From the cell containing the given text, extract its center point as (x, y) coordinate. 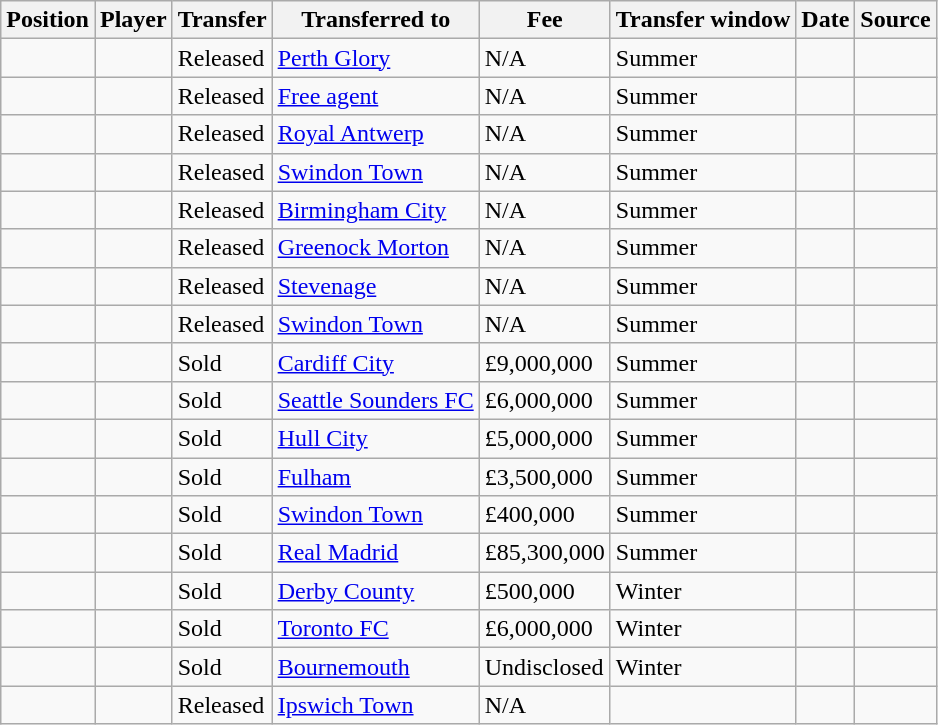
Position (48, 20)
Fee (544, 20)
£9,000,000 (544, 362)
£3,500,000 (544, 477)
£5,000,000 (544, 438)
Derby County (376, 591)
Transfer window (703, 20)
Perth Glory (376, 58)
Ipswich Town (376, 705)
Cardiff City (376, 362)
Royal Antwerp (376, 134)
Toronto FC (376, 629)
£85,300,000 (544, 553)
£500,000 (544, 591)
£400,000 (544, 515)
Fulham (376, 477)
Seattle Sounders FC (376, 400)
Bournemouth (376, 667)
Date (826, 20)
Stevenage (376, 286)
Free agent (376, 96)
Player (133, 20)
Transferred to (376, 20)
Hull City (376, 438)
Undisclosed (544, 667)
Greenock Morton (376, 248)
Birmingham City (376, 210)
Real Madrid (376, 553)
Transfer (222, 20)
Source (896, 20)
